Determine the [X, Y] coordinate at the center of the cell enclosing the given text.  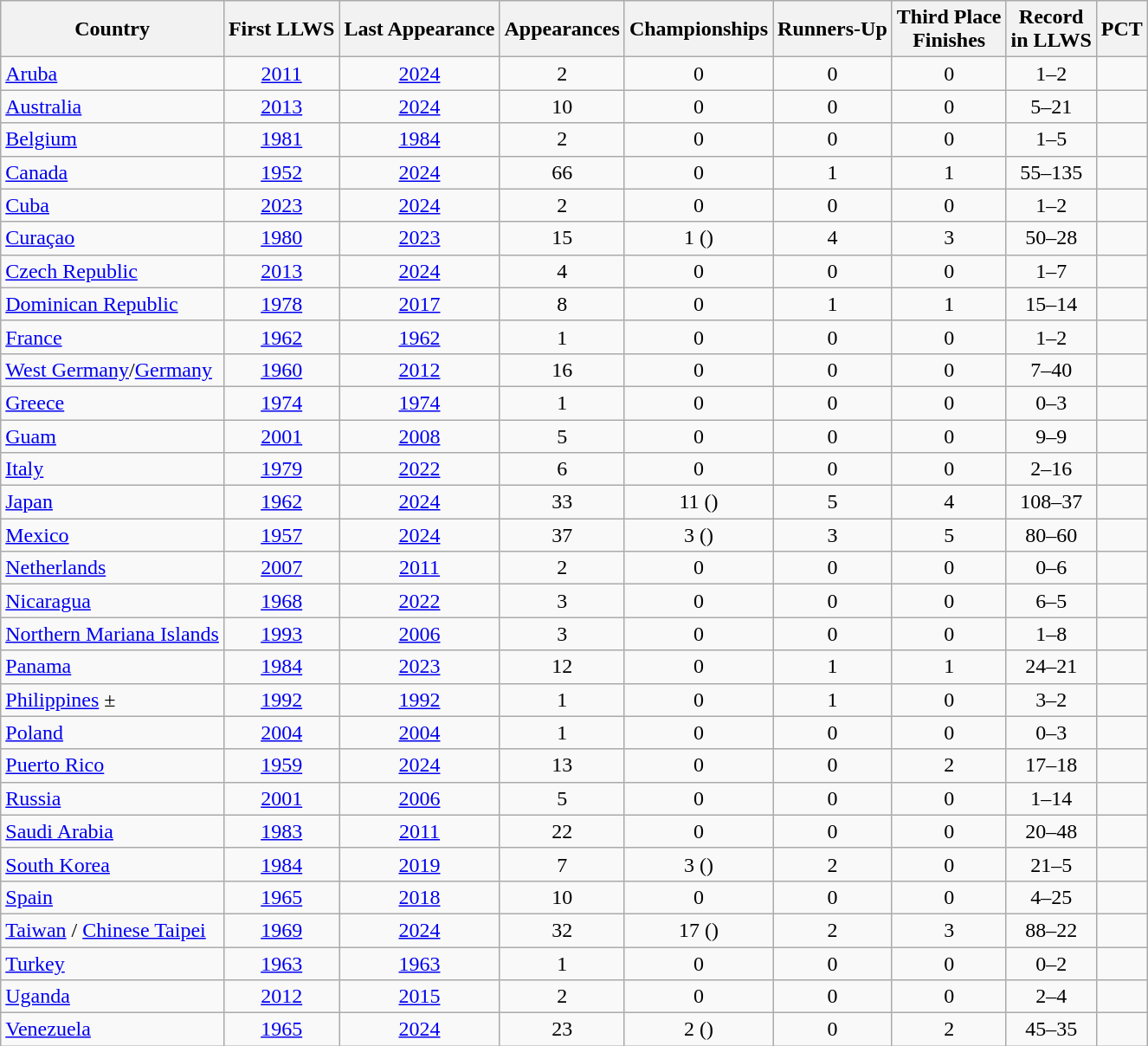
Mexico [113, 535]
Canada [113, 172]
2019 [419, 864]
Saudi Arabia [113, 831]
22 [562, 831]
Japan [113, 502]
West Germany/Germany [113, 370]
4–25 [1051, 897]
45–35 [1051, 1030]
1979 [281, 469]
5–21 [1051, 107]
3–2 [1051, 700]
Venezuela [113, 1030]
Appearances [562, 29]
13 [562, 765]
Belgium [113, 139]
8 [562, 304]
0–6 [1051, 568]
9–9 [1051, 436]
1–5 [1051, 139]
South Korea [113, 864]
2015 [419, 997]
24–21 [1051, 667]
50–28 [1051, 238]
Guam [113, 436]
Recordin LLWS [1051, 29]
7–40 [1051, 370]
Championships [698, 29]
1–7 [1051, 271]
Nicaragua [113, 601]
Turkey [113, 964]
Dominican Republic [113, 304]
2008 [419, 436]
2–16 [1051, 469]
1969 [281, 930]
Taiwan / Chinese Taipei [113, 930]
Netherlands [113, 568]
80–60 [1051, 535]
0–2 [1051, 964]
1993 [281, 634]
17–18 [1051, 765]
Greece [113, 403]
37 [562, 535]
21–5 [1051, 864]
Panama [113, 667]
16 [562, 370]
11 () [698, 502]
Cuba [113, 205]
1960 [281, 370]
17 () [698, 930]
1–14 [1051, 798]
2 () [698, 1030]
33 [562, 502]
2–4 [1051, 997]
1981 [281, 139]
Uganda [113, 997]
Curaçao [113, 238]
Australia [113, 107]
7 [562, 864]
1952 [281, 172]
2017 [419, 304]
Poland [113, 733]
PCT [1122, 29]
1–8 [1051, 634]
1 () [698, 238]
12 [562, 667]
15–14 [1051, 304]
88–22 [1051, 930]
1968 [281, 601]
Philippines ± [113, 700]
Third PlaceFinishes [949, 29]
Northern Mariana Islands [113, 634]
2007 [281, 568]
1959 [281, 765]
1957 [281, 535]
108–37 [1051, 502]
55–135 [1051, 172]
66 [562, 172]
15 [562, 238]
First LLWS [281, 29]
Czech Republic [113, 271]
France [113, 337]
20–48 [1051, 831]
Spain [113, 897]
Last Appearance [419, 29]
Runners-Up [833, 29]
Aruba [113, 74]
23 [562, 1030]
6–5 [1051, 601]
Puerto Rico [113, 765]
1978 [281, 304]
1980 [281, 238]
2018 [419, 897]
Italy [113, 469]
1983 [281, 831]
6 [562, 469]
Russia [113, 798]
32 [562, 930]
Country [113, 29]
